Locate the cell with the specified text and output its (x, y) center coordinate. 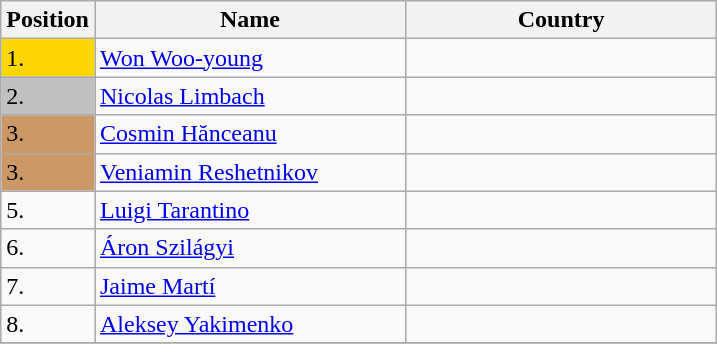
Name (250, 20)
Country (562, 20)
Nicolas Limbach (250, 96)
7. (48, 286)
Position (48, 20)
Won Woo-young (250, 58)
Cosmin Hănceanu (250, 134)
Jaime Martí (250, 286)
2. (48, 96)
1. (48, 58)
6. (48, 248)
5. (48, 210)
Áron Szilágyi (250, 248)
Luigi Tarantino (250, 210)
8. (48, 324)
Veniamin Reshetnikov (250, 172)
Aleksey Yakimenko (250, 324)
